Locate the cell with the specified text and output its (X, Y) center coordinate. 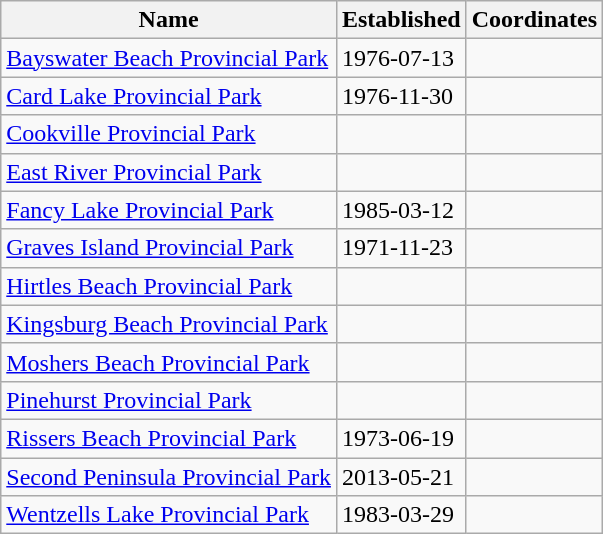
Card Lake Provincial Park (169, 96)
Coordinates (534, 20)
East River Provincial Park (169, 172)
Hirtles Beach Provincial Park (169, 286)
Cookville Provincial Park (169, 134)
Pinehurst Provincial Park (169, 400)
Fancy Lake Provincial Park (169, 210)
1971-11-23 (401, 248)
1983-03-29 (401, 515)
1976-07-13 (401, 58)
2013-05-21 (401, 477)
Moshers Beach Provincial Park (169, 362)
Second Peninsula Provincial Park (169, 477)
Name (169, 20)
Graves Island Provincial Park (169, 248)
1973-06-19 (401, 438)
Bayswater Beach Provincial Park (169, 58)
1985-03-12 (401, 210)
Wentzells Lake Provincial Park (169, 515)
Established (401, 20)
Rissers Beach Provincial Park (169, 438)
1976-11-30 (401, 96)
Kingsburg Beach Provincial Park (169, 324)
